Capture the cell that displays the provided text and extract its [x, y] central coordinate. 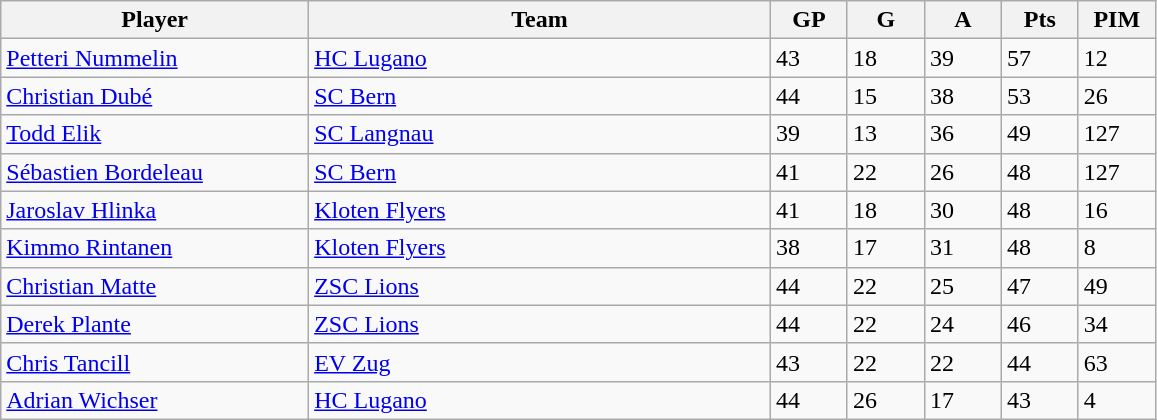
PIM [1116, 20]
8 [1116, 248]
EV Zug [540, 362]
GP [808, 20]
Todd Elik [155, 134]
63 [1116, 362]
12 [1116, 58]
Petteri Nummelin [155, 58]
Player [155, 20]
53 [1040, 96]
Adrian Wichser [155, 400]
Sébastien Bordeleau [155, 172]
SC Langnau [540, 134]
13 [886, 134]
34 [1116, 324]
15 [886, 96]
31 [962, 248]
Pts [1040, 20]
57 [1040, 58]
Chris Tancill [155, 362]
Derek Plante [155, 324]
4 [1116, 400]
Christian Matte [155, 286]
Kimmo Rintanen [155, 248]
16 [1116, 210]
46 [1040, 324]
Christian Dubé [155, 96]
30 [962, 210]
47 [1040, 286]
36 [962, 134]
A [962, 20]
Team [540, 20]
G [886, 20]
25 [962, 286]
24 [962, 324]
Jaroslav Hlinka [155, 210]
